Locate the cell with the specified text and output its (x, y) center coordinate. 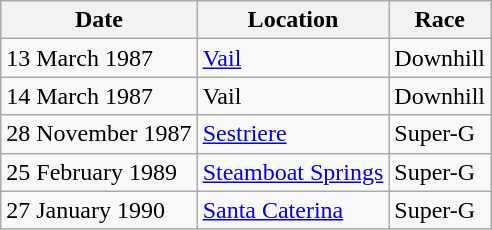
Sestriere (293, 134)
27 January 1990 (99, 210)
Race (440, 20)
Santa Caterina (293, 210)
Steamboat Springs (293, 172)
14 March 1987 (99, 96)
28 November 1987 (99, 134)
25 February 1989 (99, 172)
Location (293, 20)
Date (99, 20)
13 March 1987 (99, 58)
